Detect which cell encompasses the target text, then output its (x, y) center coordinate. 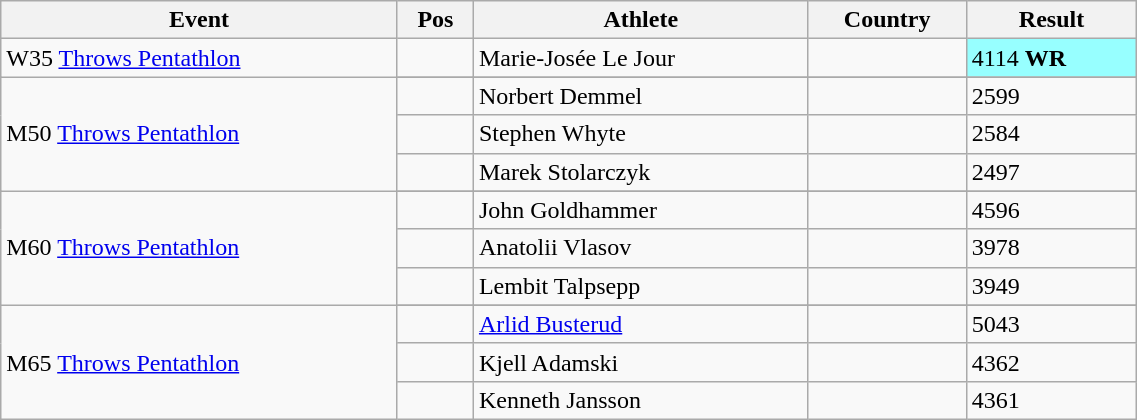
2599 (1052, 96)
W35 Throws Pentathlon (200, 58)
M50 Throws Pentathlon (200, 134)
Kenneth Jansson (640, 400)
2497 (1052, 172)
Norbert Demmel (640, 96)
4114 WR (1052, 58)
3978 (1052, 248)
M65 Throws Pentathlon (200, 362)
Country (887, 20)
Athlete (640, 20)
Marek Stolarczyk (640, 172)
Anatolii Vlasov (640, 248)
Kjell Adamski (640, 362)
John Goldhammer (640, 210)
4596 (1052, 210)
2584 (1052, 134)
Stephen Whyte (640, 134)
Pos (435, 20)
5043 (1052, 324)
M60 Throws Pentathlon (200, 248)
Result (1052, 20)
Lembit Talpsepp (640, 286)
Marie-Josée Le Jour (640, 58)
Event (200, 20)
Arlid Busterud (640, 324)
3949 (1052, 286)
4362 (1052, 362)
4361 (1052, 400)
